Output the [X, Y] coordinate of the center of the cell containing the given text.  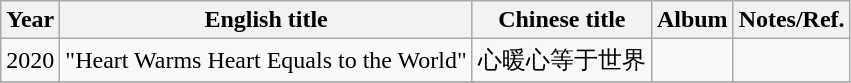
Album [692, 20]
English title [266, 20]
Chinese title [562, 20]
2020 [30, 60]
Year [30, 20]
"Heart Warms Heart Equals to the World" [266, 60]
心暖心等于世界 [562, 60]
Notes/Ref. [792, 20]
